Search for the cell housing the specified text and yield its [x, y] center coordinate. 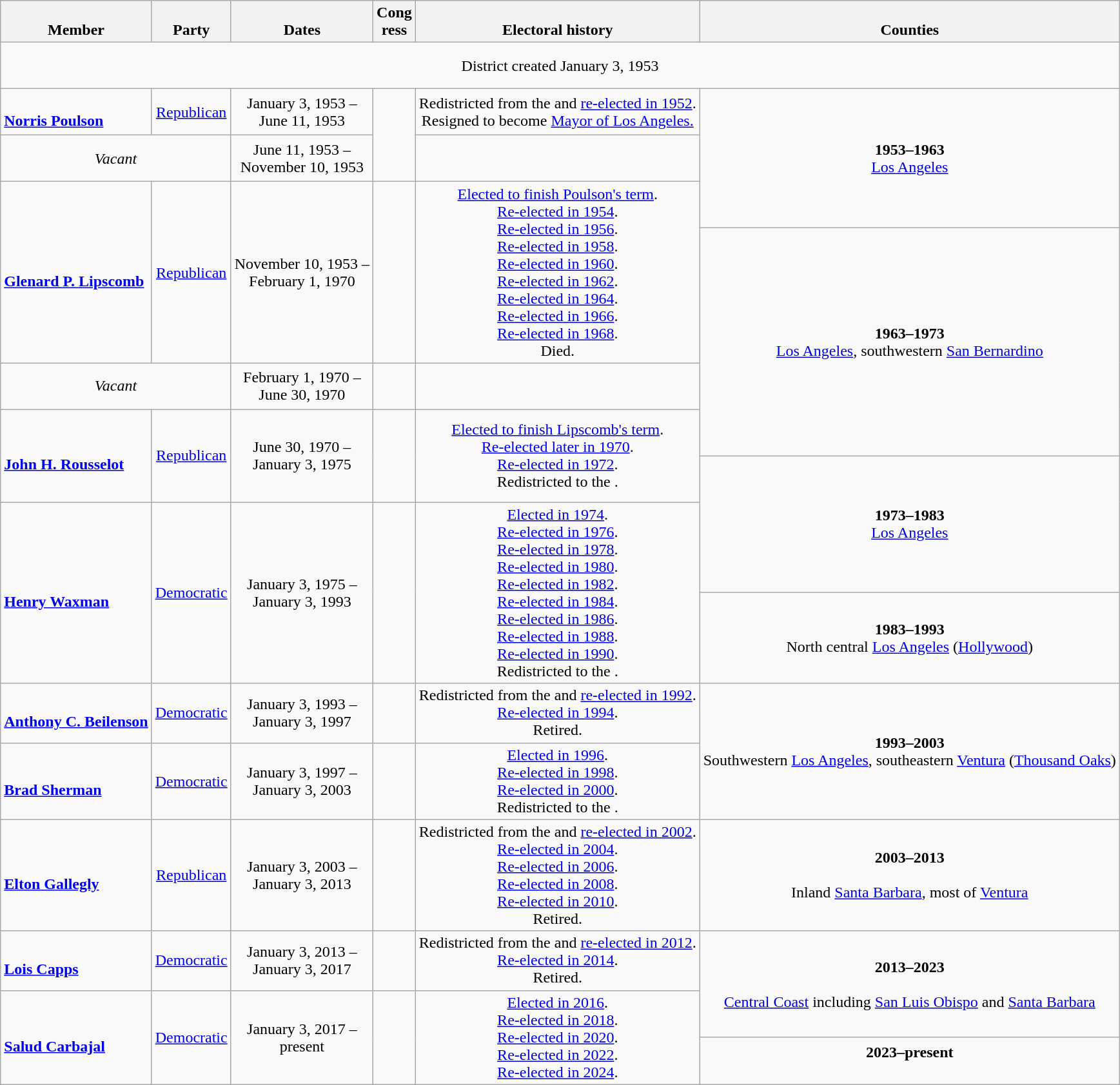
2003–2013Inland Santa Barbara, most of Ventura [909, 875]
June 11, 1953 –November 10, 1953 [302, 159]
Redistricted from the and re-elected in 1992.Re-elected in 1994.Retired. [557, 713]
1963–1973Los Angeles, southwestern San Bernardino [909, 342]
January 3, 1953 –June 11, 1953 [302, 112]
January 3, 1993 –January 3, 1997 [302, 713]
Counties [909, 22]
Redistricted from the and re-elected in 2012.Re-elected in 2014.Retired. [557, 961]
1953–1963Los Angeles [909, 159]
February 1, 1970 –June 30, 1970 [302, 386]
2013–2023Central Coast including San Luis Obispo and Santa Barbara [909, 984]
January 3, 1997 –January 3, 2003 [302, 781]
Redistricted from the and re-elected in 2002.Re-elected in 2004.Re-elected in 2006.Re-elected in 2008.Re-elected in 2010.Retired. [557, 875]
1993–2003Southwestern Los Angeles, southeastern Ventura (Thousand Oaks) [909, 752]
Member [76, 22]
January 3, 2017 –present [302, 1037]
Dates [302, 22]
Congress [395, 22]
January 3, 1975 –January 3, 1993 [302, 593]
Elected to finish Lipscomb's term.Re-elected later in 1970.Re-elected in 1972.Redistricted to the . [557, 456]
Glenard P. Lipscomb [76, 272]
Elected in 2016.Re-elected in 2018.Re-elected in 2020.Re-elected in 2022.Re-elected in 2024. [557, 1037]
Elected in 1996.Re-elected in 1998.Re-elected in 2000.Redistricted to the . [557, 781]
Redistricted from the and re-elected in 1952.Resigned to become Mayor of Los Angeles. [557, 112]
Norris Poulson [76, 112]
January 3, 2003 –January 3, 2013 [302, 875]
Henry Waxman [76, 593]
Electoral history [557, 22]
John H. Rousselot [76, 456]
June 30, 1970 –January 3, 1975 [302, 456]
Lois Capps [76, 961]
Brad Sherman [76, 781]
Anthony C. Beilenson [76, 713]
District created January 3, 1953 [560, 66]
1983–1993North central Los Angeles (Hollywood) [909, 638]
Salud Carbajal [76, 1037]
Elton Gallegly [76, 875]
January 3, 2013 –January 3, 2017 [302, 961]
November 10, 1953 –February 1, 1970 [302, 272]
2023–present [909, 1061]
Party [191, 22]
1973–1983Los Angeles [909, 525]
